Capture the cell that displays the provided text and extract its (x, y) central coordinate. 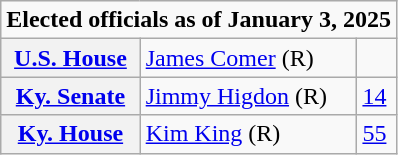
Ky. Senate (70, 96)
14 (377, 96)
U.S. House (70, 58)
55 (377, 134)
Jimmy Higdon (R) (248, 96)
Elected officials as of January 3, 2025 (199, 20)
Kim King (R) (248, 134)
Ky. House (70, 134)
James Comer (R) (248, 58)
